For the text-containing cell, return its midpoint in (X, Y) coordinate format. 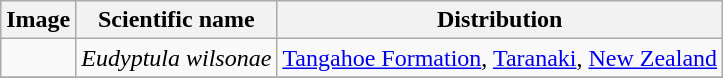
Scientific name (176, 20)
Distribution (500, 20)
Tangahoe Formation, Taranaki, New Zealand (500, 58)
Image (38, 20)
Eudyptula wilsonae (176, 58)
